Locate the cell with the specified text and output its (X, Y) center coordinate. 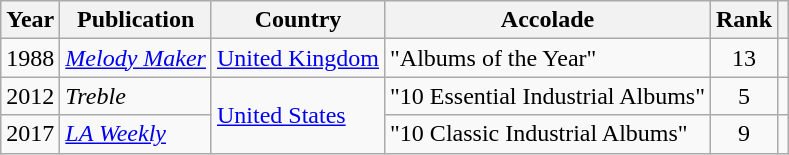
Treble (136, 96)
"Albums of the Year" (548, 58)
United Kingdom (298, 58)
2017 (30, 134)
Melody Maker (136, 58)
1988 (30, 58)
13 (744, 58)
9 (744, 134)
2012 (30, 96)
5 (744, 96)
"10 Classic Industrial Albums" (548, 134)
Rank (744, 20)
United States (298, 115)
Accolade (548, 20)
Publication (136, 20)
Country (298, 20)
"10 Essential Industrial Albums" (548, 96)
LA Weekly (136, 134)
Year (30, 20)
